Scan for the cell matching the given text and deliver its [X, Y] coordinate at center. 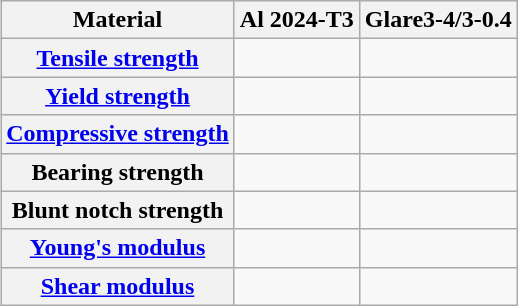
Shear modulus [118, 286]
Material [118, 20]
Blunt notch strength [118, 210]
Al 2024-T3 [296, 20]
Bearing strength [118, 172]
Yield strength [118, 96]
Tensile strength [118, 58]
Young's modulus [118, 248]
Glare3-4/3-0.4 [438, 20]
Compressive strength [118, 134]
